Return (x, y) of the center of cell containing provided text 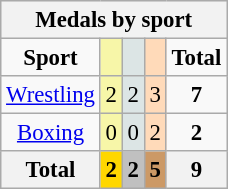
Boxing (51, 133)
Sport (51, 58)
Wrestling (51, 95)
3 (155, 95)
Medals by sport (114, 20)
9 (196, 170)
7 (196, 95)
5 (155, 170)
